Output the [X, Y] coordinate of the center of the cell containing the given text.  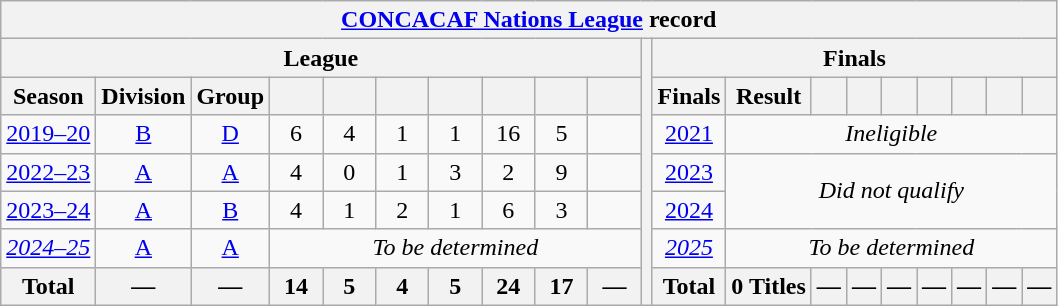
17 [562, 286]
D [230, 134]
2023–24 [48, 210]
Did not qualify [892, 191]
0 Titles [769, 286]
2024–25 [48, 248]
2025 [689, 248]
9 [562, 172]
Season [48, 96]
14 [296, 286]
CONCACAF Nations League record [529, 20]
2023 [689, 172]
2019–20 [48, 134]
Division [144, 96]
Group [230, 96]
16 [508, 134]
2022–23 [48, 172]
2021 [689, 134]
24 [508, 286]
0 [350, 172]
Ineligible [892, 134]
Result [769, 96]
League [321, 58]
2024 [689, 210]
